Locate the cell with the specified text and output its (X, Y) center coordinate. 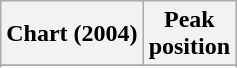
Chart (2004) (72, 34)
Peakposition (189, 34)
